Identify which cell holds the provided text, then report its (X, Y) central coordinate. 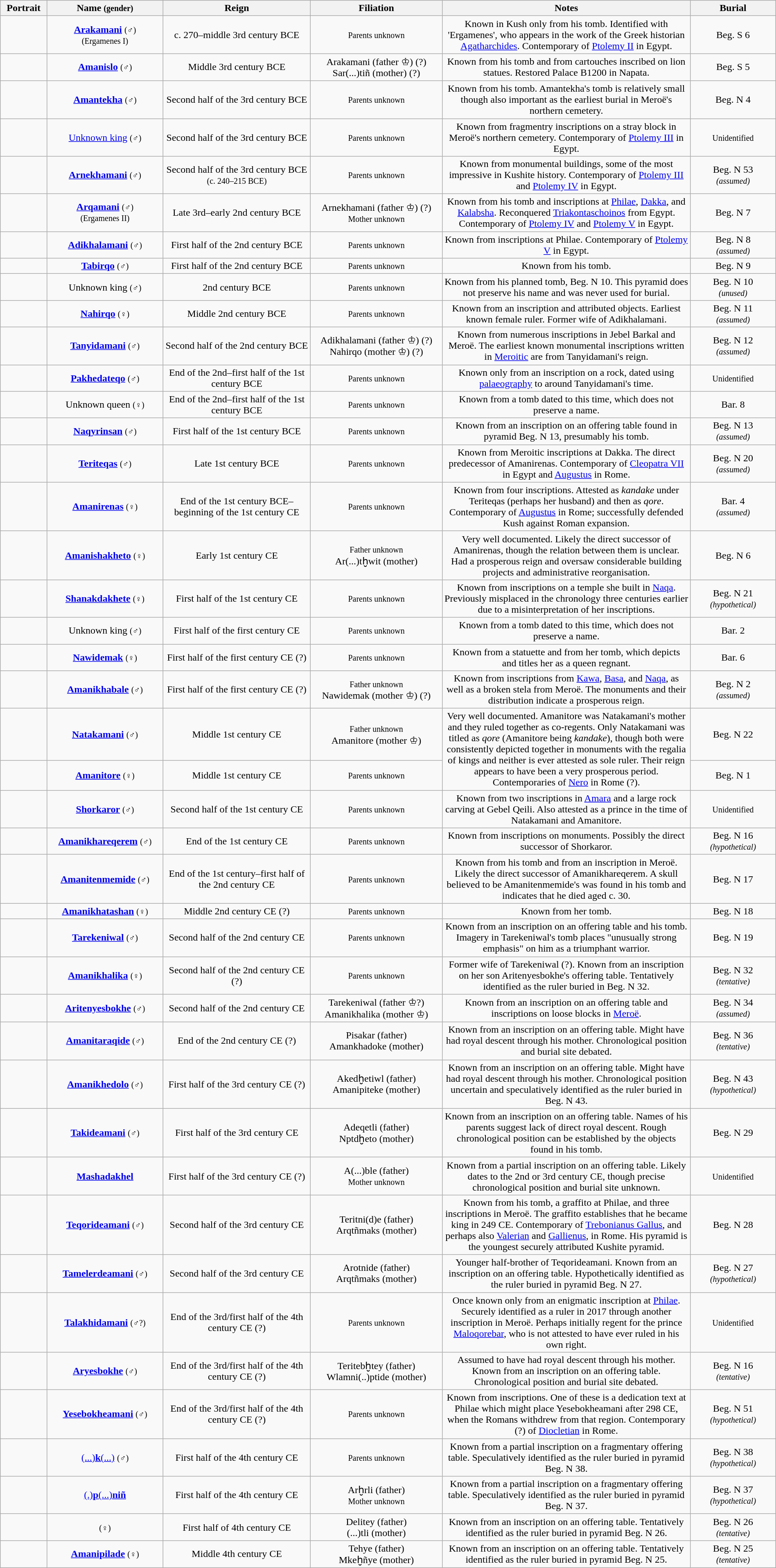
Known from his tomb and from cartouches inscribed on lion statues. Restored Palace B1200 in Napata. (566, 67)
Teritebḫtey (father)Wlamni(..)ptide (mother) (377, 1371)
Known from her tomb. (566, 911)
Known from a partial inscription on a fragmentary offering table. Speculatively identified as the ruler buried in pyramid Beg. N 38. (566, 1457)
Father unknownAr(...)tḫwit (mother) (377, 555)
Tehye (father)Mkeḫñye (mother) (377, 1554)
Teqorideamani (♂) (105, 1225)
Known from monumental buildings, some of the most impressive in Kushite history. Contemporary of Ptolemy III and Ptolemy IV in Egypt. (566, 175)
Pisakar (father)Amankhadoke (mother) (377, 1041)
Teritni(d)e (father)Arqtñmaks (mother) (377, 1225)
Amanishakheto (♀) (105, 555)
Pakhedateqo (♂) (105, 378)
Reign (237, 8)
Beg. N 43(hypothetical) (733, 1084)
Beg. N 37(hypothetical) (733, 1495)
Middle 3rd century BCE (237, 67)
Beg. N 16(hypothetical) (733, 842)
Amantekha (♂) (105, 99)
First half of the 1st century CE (237, 598)
Arnekhamani (father ♔) (?)Mother unknown (377, 213)
Takideamani (♂) (105, 1133)
Talakhidamani (♂?) (105, 1322)
Second half of the 1st century CE (237, 809)
Bar. 8 (733, 404)
Tabirqo (♂) (105, 266)
(.)p(...)niñ (105, 1495)
Beg. N 1 (733, 775)
(♀) (105, 1527)
Beg. N 17 (733, 879)
Beg. N 11(assumed) (733, 314)
Known from his tomb. (566, 266)
Beg. N 6 (733, 555)
Naqyrinsan (♂) (105, 431)
Bar. 2 (733, 630)
Known from an inscription on an offering table. Tentatively identified as the ruler buried in pyramid Beg. N 26. (566, 1527)
Beg. N 53(assumed) (733, 175)
Amanikhatashan (♀) (105, 911)
Aritenyesbokhe (♂) (105, 1008)
Late 1st century BCE (237, 463)
Beg. N 29 (733, 1133)
Second half of the 2nd century CE (?) (237, 975)
Second half of the 2nd century BCE (237, 346)
Beg. N 9 (733, 266)
Beg. N 18 (733, 911)
First half of 4th century CE (237, 1527)
Beg. N 27(hypothetical) (733, 1273)
End of the 1st century–first half of the 2nd century CE (237, 879)
Adikhalamani (father ♔) (?)Nahirqo (mother ♔) (?) (377, 346)
Early 1st century CE (237, 555)
Shanakdakhete (♀) (105, 598)
Beg. N 19 (733, 938)
Beg. N 32(tentative) (733, 975)
Known from inscriptions at Philae. Contemporary of Ptolemy V in Egypt. (566, 245)
Beg. N 2(assumed) (733, 690)
Known from an inscription on an offering table. Might have had royal descent through his mother. Chronological position and burial site debated. (566, 1041)
Father unknownAmanitore (mother ♔) (377, 734)
Teriteqas (♂) (105, 463)
Amanitaraqide (♂) (105, 1041)
Beg. N 25(tentative) (733, 1554)
End of the 1st century BCE–beginning of the 1st century CE (237, 507)
(...)k(...) (♂) (105, 1457)
Beg. N 7 (733, 213)
Bar. 6 (733, 657)
Bar. 4(assumed) (733, 507)
Name (gender) (105, 8)
Notes (566, 8)
Arnekhamani (♂) (105, 175)
Middle 4th century CE (237, 1554)
Amanitenmemide (♂) (105, 879)
Beg. N 21(hypothetical) (733, 598)
Beg. N 20(assumed) (733, 463)
Amanipilade (♀) (105, 1554)
Arakamani (♂)(Ergamenes I) (105, 35)
Filiation (377, 8)
Amanikhalika (♀) (105, 975)
Adeqetli (father)Nptdḫeto (mother) (377, 1133)
Middle 2nd century BCE (237, 314)
Natakamani (♂) (105, 734)
Unknown queen (♀) (105, 404)
Nahirqo (♀) (105, 314)
Beg. N 38(hypothetical) (733, 1457)
Shorkaror (♂) (105, 809)
Known from two inscriptions in Amara and a large rock carving at Gebel Qeili. Also attested as a prince in the time of Natakamani and Amanitore. (566, 809)
Assumed to have had royal descent through his mother. Known from an inscription on an offering table. Chronological position and burial site debated. (566, 1371)
Amanikhareqerem (♂) (105, 842)
Beg. N 10(unused) (733, 287)
End of the 2nd century CE (?) (237, 1041)
First half of the first century CE (237, 630)
Burial (733, 8)
Aryesbokhe (♂) (105, 1371)
Known from a statuette and from her tomb, which depicts and titles her as a queen regnant. (566, 657)
Amanirenas (♀) (105, 507)
Tanyidamani (♂) (105, 346)
Nawidemak (♀) (105, 657)
Tarekeniwal (father ♔?)Amanikhalika (mother ♔) (377, 1008)
Tamelerdeamani (♂) (105, 1273)
Amanikhabale (♂) (105, 690)
Beg. N 26(tentative) (733, 1527)
Beg. N 22 (733, 734)
A(...)ble (father)Mother unknown (377, 1176)
Beg. N 4 (733, 99)
2nd century BCE (237, 287)
Akedḫetiwl (father)Amanipiteke (mother) (377, 1084)
Beg. N 36(tentative) (733, 1041)
Beg. N 28 (733, 1225)
Beg. N 16(tentative) (733, 1371)
Known from an inscription on an offering table. Tentatively identified as the ruler buried in pyramid Beg. N 25. (566, 1554)
Delitey (father)(...)tli (mother) (377, 1527)
Yesebokheamani (♂) (105, 1415)
Known from an inscription and attributed objects. Earliest known female ruler. Former wife of Adikhalamani. (566, 314)
Known from Meroitic inscriptions at Dakka. The direct predecessor of Amanirenas. Contemporary of Cleopatra VII in Egypt and Augustus in Rome. (566, 463)
Beg. S 5 (733, 67)
Father unknownNawidemak (mother ♔) (?) (377, 690)
End of the 1st century CE (237, 842)
Middle 2nd century CE (?) (237, 911)
Known from an inscription on an offering table and inscriptions on loose blocks in Meroë. (566, 1008)
Beg. N 51(hypothetical) (733, 1415)
Arḫrli (father)Mother unknown (377, 1495)
Amanitore (♀) (105, 775)
Known only from an inscription on a rock, dated using palaeography to around Tanyidamani's time. (566, 378)
Adikhalamani (♂) (105, 245)
Late 3rd–early 2nd century BCE (237, 213)
Beg. S 6 (733, 35)
Amanikhedolo (♂) (105, 1084)
Mashadakhel (105, 1176)
Known from fragmentry inscriptions on a stray block in Meroë's northern cemetery. Contemporary of Ptolemy III in Egypt. (566, 138)
Known from a partial inscription on a fragmentary offering table. Speculatively identified as the ruler buried in pyramid Beg. N 37. (566, 1495)
First half of the 1st century BCE (237, 431)
Beg. N 12(assumed) (733, 346)
Amanislo (♂) (105, 67)
Known from inscriptions on monuments. Possibly the direct successor of Shorkaror. (566, 842)
First half of the 3rd century CE (237, 1133)
Arotnide (father)Arqtñmaks (mother) (377, 1273)
Beg. N 8(assumed) (733, 245)
Known from his planned tomb, Beg. N 10. This pyramid does not preserve his name and was never used for burial. (566, 287)
Arqamani (♂)(Ergamenes II) (105, 213)
Second half of the 3rd century BCE(c. 240–215 BCE) (237, 175)
Beg. N 34(assumed) (733, 1008)
Beg. N 13(assumed) (733, 431)
Tarekeniwal (♂) (105, 938)
Portrait (24, 8)
c. 270–middle 3rd century BCE (237, 35)
Known from his tomb. Amantekha's tomb is relatively small though also important as the earliest burial in Meroë's northern cemetery. (566, 99)
Arakamani (father ♔) (?)Sar(...)tiñ (mother) (?) (377, 67)
Known from an inscription on an offering table found in pyramid Beg. N 13, presumably his tomb. (566, 431)
